Provide the [X, Y] coordinate of the cell's center where the given text is located.  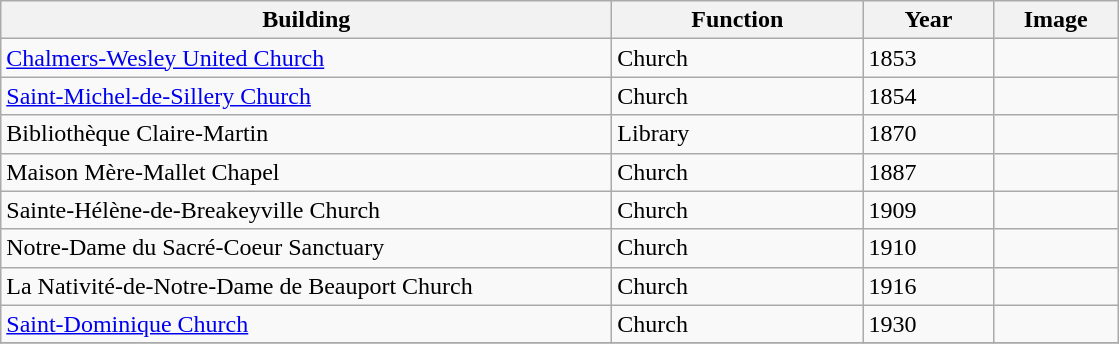
1910 [928, 248]
1870 [928, 134]
1853 [928, 58]
Saint-Michel-de-Sillery Church [306, 96]
Year [928, 20]
Library [738, 134]
1887 [928, 172]
Sainte-Hélène-de-Breakeyville Church [306, 210]
1854 [928, 96]
Notre-Dame du Sacré-Coeur Sanctuary [306, 248]
1909 [928, 210]
Function [738, 20]
Image [1056, 20]
Building [306, 20]
Saint-Dominique Church [306, 324]
Maison Mère-Mallet Chapel [306, 172]
Chalmers-Wesley United Church [306, 58]
1930 [928, 324]
Bibliothèque Claire-Martin [306, 134]
La Nativité-de-Notre-Dame de Beauport Church [306, 286]
1916 [928, 286]
